Identify which cell holds the provided text, then report its (X, Y) central coordinate. 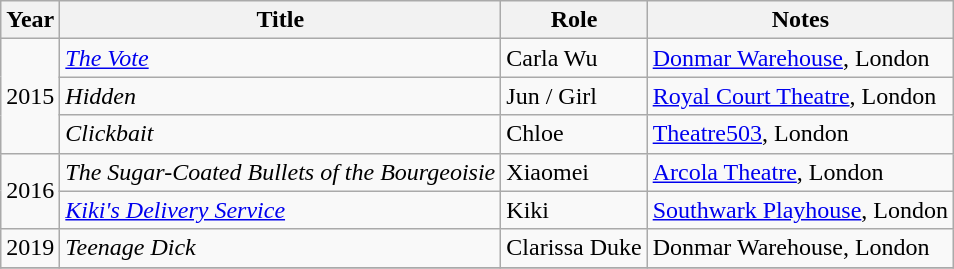
2015 (30, 96)
Kiki's Delivery Service (280, 210)
Year (30, 20)
Title (280, 20)
Hidden (280, 96)
Role (574, 20)
Chloe (574, 134)
Royal Court Theatre, London (800, 96)
2019 (30, 248)
Arcola Theatre, London (800, 172)
Xiaomei (574, 172)
Jun / Girl (574, 96)
Notes (800, 20)
Southwark Playhouse, London (800, 210)
Theatre503, London (800, 134)
2016 (30, 191)
Teenage Dick (280, 248)
The Vote (280, 58)
Clarissa Duke (574, 248)
The Sugar-Coated Bullets of the Bourgeoisie (280, 172)
Clickbait (280, 134)
Kiki (574, 210)
Carla Wu (574, 58)
